Output the [X, Y] coordinate of the center of the cell containing the given text.  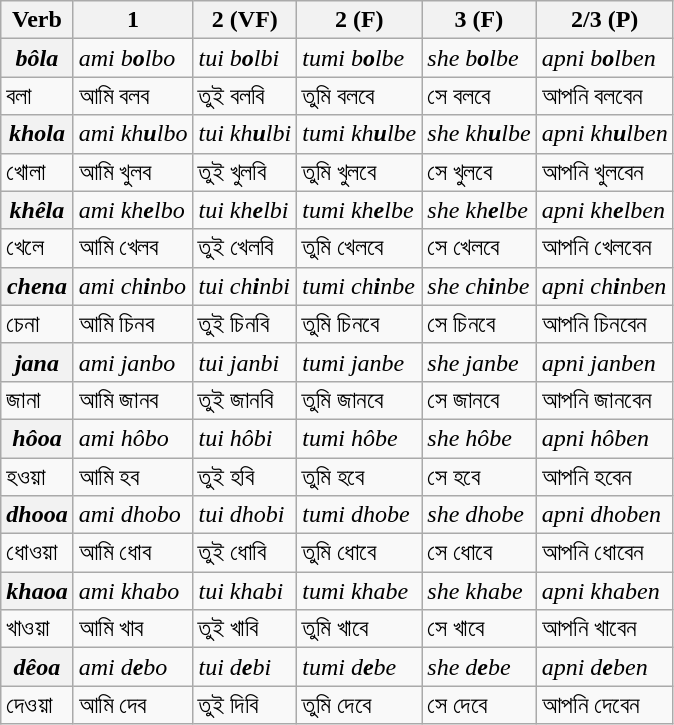
tumi dhobe [360, 515]
তুমি খুলবে [360, 172]
তুই দিবি [245, 705]
tumi khelbe [360, 210]
tui bolbi [245, 58]
tui khelbi [245, 210]
she bolbe [479, 58]
dêoa [37, 667]
tui hôbi [245, 438]
ami bolbo [133, 58]
আমি চিনব [133, 324]
ami hôbo [133, 438]
খেলে [37, 248]
সে খুলবে [479, 172]
আপনি খুলবেন [604, 172]
সে দেবে [479, 705]
তুই খাবি [245, 629]
tumi chinbe [360, 286]
she hôbe [479, 438]
তুই চিনবি [245, 324]
tumi hôbe [360, 438]
আমি জানব [133, 400]
চেনা [37, 324]
bôla [37, 58]
তুই ধোবি [245, 553]
সে বলবে [479, 96]
she khelbe [479, 210]
tumi bolbe [360, 58]
আপনি দেবেন [604, 705]
সে ধোবে [479, 553]
তুই খেলবি [245, 248]
বলা [37, 96]
apni khelben [604, 210]
tui dhobi [245, 515]
আপনি খেলবেন [604, 248]
খাওয়া [37, 629]
apni hôben [604, 438]
তুই জানবি [245, 400]
সে জানবে [479, 400]
ami khelbo [133, 210]
আমি খাব [133, 629]
ধোওয়া [37, 553]
she khulbe [479, 134]
ami debo [133, 667]
apni khaben [604, 591]
আমি ধোব [133, 553]
ami dhobo [133, 515]
আপনি বলবেন [604, 96]
khaoa [37, 591]
she khabe [479, 591]
ami khulbo [133, 134]
হওয়া [37, 477]
she dhobe [479, 515]
apni deben [604, 667]
তুমি বলবে [360, 96]
2 (VF) [245, 20]
আপনি খাবেন [604, 629]
তুই হবি [245, 477]
আমি হব [133, 477]
আমি দেব [133, 705]
apni janben [604, 362]
তুমি দেবে [360, 705]
আপনি জানবেন [604, 400]
তুমি ধোবে [360, 553]
জানা [37, 400]
tumi debe [360, 667]
jana [37, 362]
1 [133, 20]
tui khulbi [245, 134]
আমি খেলব [133, 248]
দেওয়া [37, 705]
tumi janbe [360, 362]
tui chinbi [245, 286]
apni khulben [604, 134]
khola [37, 134]
খোলা [37, 172]
she chinbe [479, 286]
সে হবে [479, 477]
hôoa [37, 438]
tui debi [245, 667]
তুমি জানবে [360, 400]
2/3 (P) [604, 20]
Verb [37, 20]
she debe [479, 667]
ami chinbo [133, 286]
তুমি খাবে [360, 629]
2 (F) [360, 20]
আপনি চিনবেন [604, 324]
3 (F) [479, 20]
apni bolben [604, 58]
আমি খুলব [133, 172]
সে খেলবে [479, 248]
সে চিনবে [479, 324]
আপনি হবেন [604, 477]
আপনি ধোবেন [604, 553]
tui khabi [245, 591]
tumi khabe [360, 591]
তুমি খেলবে [360, 248]
apni chinben [604, 286]
সে খাবে [479, 629]
tumi khulbe [360, 134]
chena [37, 286]
dhooa [37, 515]
ami khabo [133, 591]
তুমি হবে [360, 477]
she janbe [479, 362]
apni dhoben [604, 515]
আমি বলব [133, 96]
tui janbi [245, 362]
ami janbo [133, 362]
khêla [37, 210]
তুই খুলবি [245, 172]
তুমি চিনবে [360, 324]
তুই বলবি [245, 96]
